Search for the cell housing the specified text and yield its (X, Y) center coordinate. 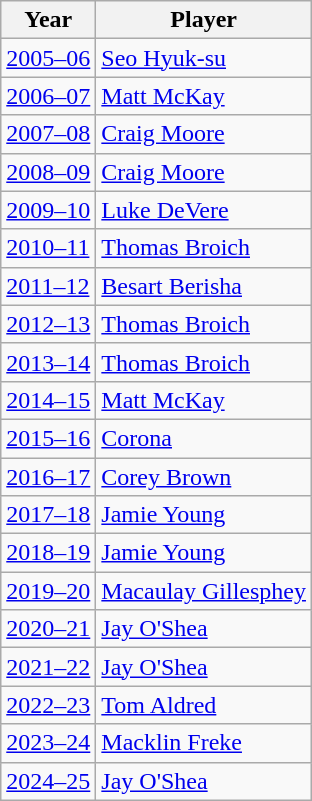
2012–13 (48, 324)
2010–11 (48, 248)
2019–20 (48, 591)
Macaulay Gillesphey (204, 591)
2011–12 (48, 286)
Luke DeVere (204, 210)
Seo Hyuk-su (204, 58)
2008–09 (48, 172)
Tom Aldred (204, 705)
2020–21 (48, 629)
2017–18 (48, 515)
2023–24 (48, 743)
2021–22 (48, 667)
2007–08 (48, 134)
2009–10 (48, 210)
Corey Brown (204, 477)
Corona (204, 438)
2015–16 (48, 438)
2018–19 (48, 553)
2013–14 (48, 362)
2006–07 (48, 96)
Player (204, 20)
Macklin Freke (204, 743)
Besart Berisha (204, 286)
Year (48, 20)
2016–17 (48, 477)
2005–06 (48, 58)
2014–15 (48, 400)
2024–25 (48, 781)
2022–23 (48, 705)
